Identify which cell holds the provided text, then report its (X, Y) central coordinate. 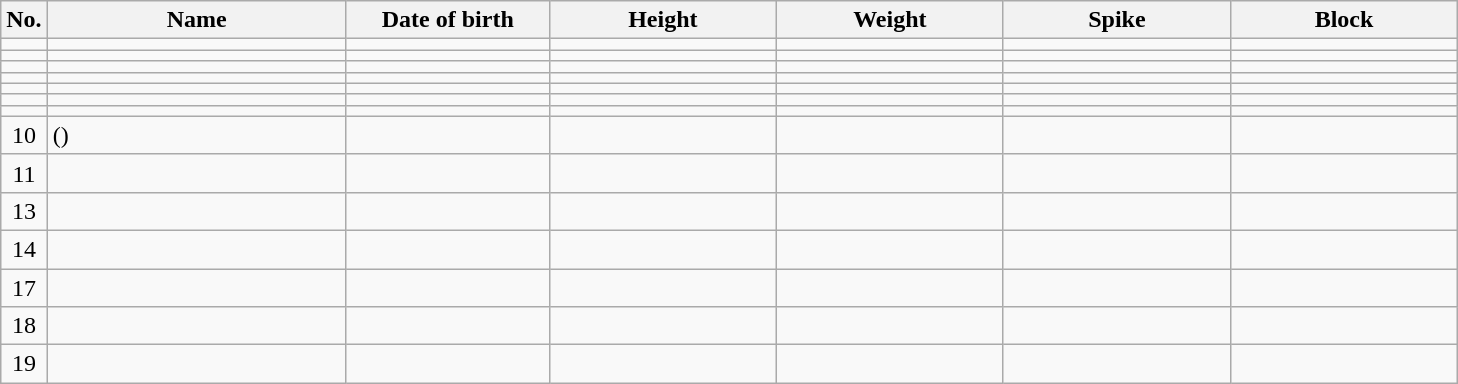
Date of birth (448, 20)
Spike (1116, 20)
Height (662, 20)
10 (24, 135)
Weight (890, 20)
14 (24, 249)
Block (1344, 20)
No. (24, 20)
11 (24, 173)
17 (24, 287)
18 (24, 326)
19 (24, 364)
13 (24, 211)
() (196, 135)
Name (196, 20)
